Find where the given text appears and provide that cell's center as [X, Y] coordinate. 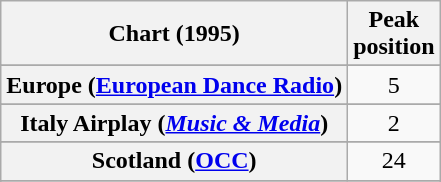
2 [394, 123]
Chart (1995) [174, 34]
24 [394, 161]
Scotland (OCC) [174, 161]
Italy Airplay (Music & Media) [174, 123]
Europe (European Dance Radio) [174, 85]
5 [394, 85]
Peak position [394, 34]
